From the cell containing the given text, extract its center point as (x, y) coordinate. 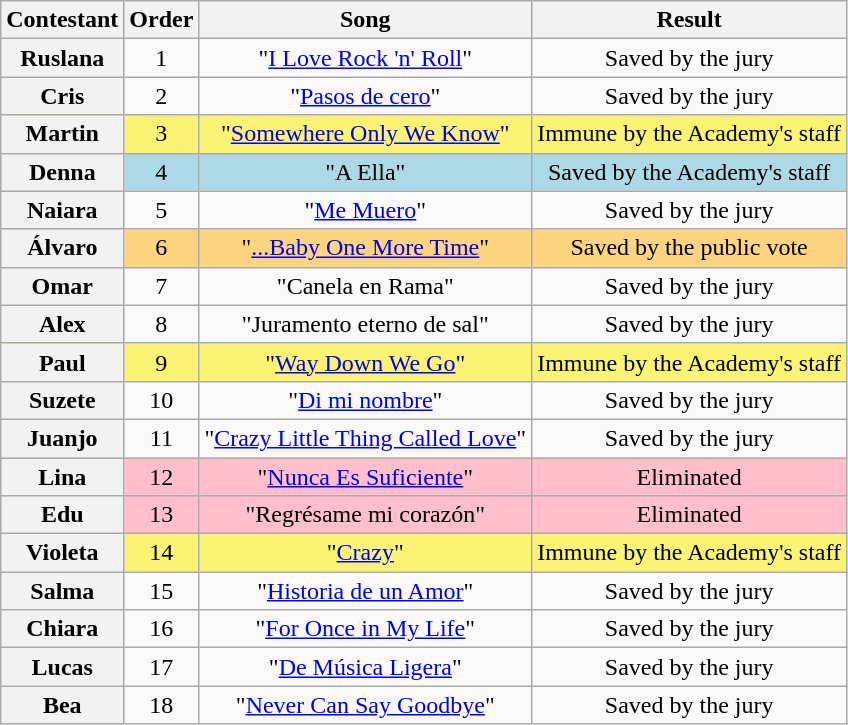
"...Baby One More Time" (366, 248)
Result (690, 20)
17 (162, 667)
18 (162, 705)
"Way Down We Go" (366, 362)
12 (162, 477)
Suzete (62, 400)
Chiara (62, 629)
"Historia de un Amor" (366, 591)
Contestant (62, 20)
"For Once in My Life" (366, 629)
"Crazy" (366, 553)
8 (162, 324)
13 (162, 515)
4 (162, 172)
"Me Muero" (366, 210)
"Canela en Rama" (366, 286)
Ruslana (62, 58)
"Regrésame mi corazón" (366, 515)
14 (162, 553)
Álvaro (62, 248)
6 (162, 248)
Naiara (62, 210)
"Never Can Say Goodbye" (366, 705)
Paul (62, 362)
7 (162, 286)
Alex (62, 324)
Bea (62, 705)
"A Ella" (366, 172)
Cris (62, 96)
1 (162, 58)
Martin (62, 134)
Edu (62, 515)
"Nunca Es Suficiente" (366, 477)
Salma (62, 591)
"Somewhere Only We Know" (366, 134)
"Di mi nombre" (366, 400)
Juanjo (62, 438)
Order (162, 20)
5 (162, 210)
Violeta (62, 553)
11 (162, 438)
3 (162, 134)
16 (162, 629)
Song (366, 20)
"I Love Rock 'n' Roll" (366, 58)
"De Música Ligera" (366, 667)
Lucas (62, 667)
Lina (62, 477)
"Crazy Little Thing Called Love" (366, 438)
Omar (62, 286)
Denna (62, 172)
10 (162, 400)
2 (162, 96)
Saved by the public vote (690, 248)
15 (162, 591)
Saved by the Academy's staff (690, 172)
9 (162, 362)
"Pasos de cero" (366, 96)
"Juramento eterno de sal" (366, 324)
